Output the [x, y] coordinate of the center of the cell containing the given text.  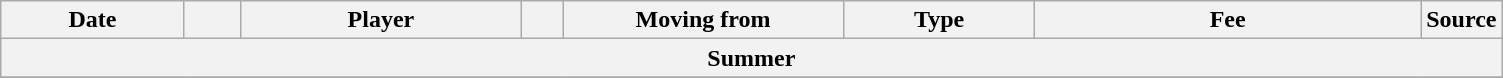
Date [93, 20]
Fee [1228, 20]
Source [1462, 20]
Summer [752, 58]
Player [380, 20]
Type [940, 20]
Moving from [702, 20]
